Detect which cell encompasses the target text, then output its (x, y) center coordinate. 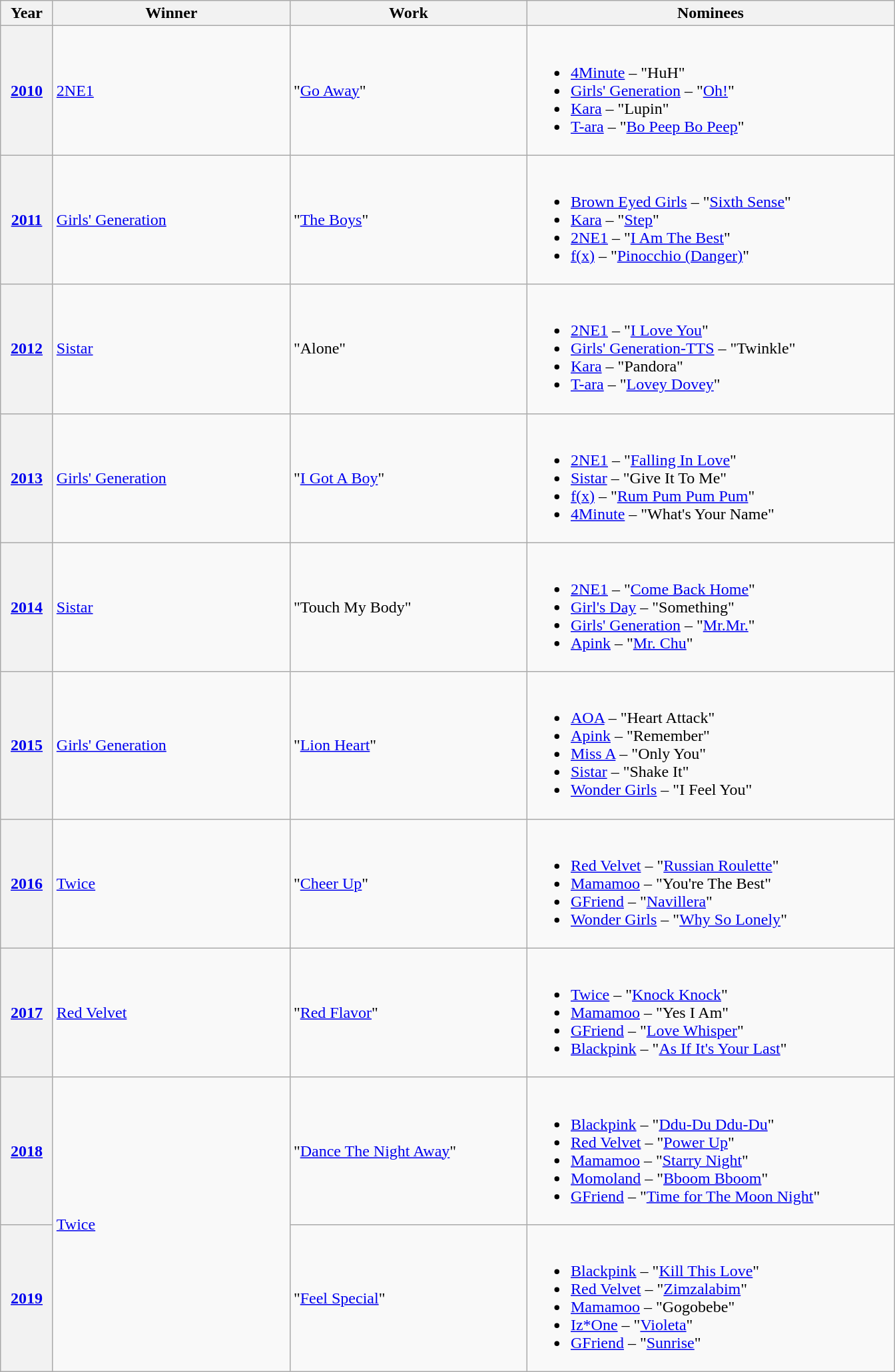
2012 (27, 349)
2013 (27, 478)
2010 (27, 91)
Blackpink – "Ddu-Du Ddu-Du"Red Velvet – "Power Up"Mamamoo – "Starry Night"Momoland – "Bboom Bboom"GFriend – "Time for The Moon Night" (710, 1150)
2NE1 – "I Love You"Girls' Generation-TTS – "Twinkle"Kara – "Pandora"T-ara – "Lovey Dovey" (710, 349)
Year (27, 13)
"Alone" (408, 349)
AOA – "Heart Attack"Apink – "Remember"Miss A – "Only You"Sistar – "Shake It"Wonder Girls – "I Feel You" (710, 746)
2NE1 (171, 91)
"Feel Special" (408, 1298)
2016 (27, 883)
"Lion Heart" (408, 746)
Nominees (710, 13)
2019 (27, 1298)
"Go Away" (408, 91)
2018 (27, 1150)
"Cheer Up" (408, 883)
"Touch My Body" (408, 607)
2014 (27, 607)
"Dance The Night Away" (408, 1150)
"The Boys" (408, 220)
Red Velvet (171, 1013)
"I Got A Boy" (408, 478)
2011 (27, 220)
4Minute – "HuH"Girls' Generation – "Oh!"Kara – "Lupin"T-ara – "Bo Peep Bo Peep" (710, 91)
Winner (171, 13)
Work (408, 13)
Blackpink – "Kill This Love"Red Velvet – "Zimzalabim"Mamamoo – "Gogobebe"Iz*One – "Violeta"GFriend – "Sunrise" (710, 1298)
"Red Flavor" (408, 1013)
Brown Eyed Girls – "Sixth Sense"Kara – "Step"2NE1 – "I Am The Best"f(x) – "Pinocchio (Danger)" (710, 220)
2017 (27, 1013)
2NE1 – "Falling In Love"Sistar – "Give It To Me"f(x) – "Rum Pum Pum Pum"4Minute – "What's Your Name" (710, 478)
Red Velvet – "Russian Roulette"Mamamoo – "You're The Best"GFriend – "Navillera"Wonder Girls – "Why So Lonely" (710, 883)
2NE1 – "Come Back Home"Girl's Day – "Something"Girls' Generation – "Mr.Mr."Apink – "Mr. Chu" (710, 607)
Twice – "Knock Knock"Mamamoo – "Yes I Am"GFriend – "Love Whisper"Blackpink – "As If It's Your Last" (710, 1013)
2015 (27, 746)
